Return the (x, y) coordinate for the center point of the cell that contains the specified text.  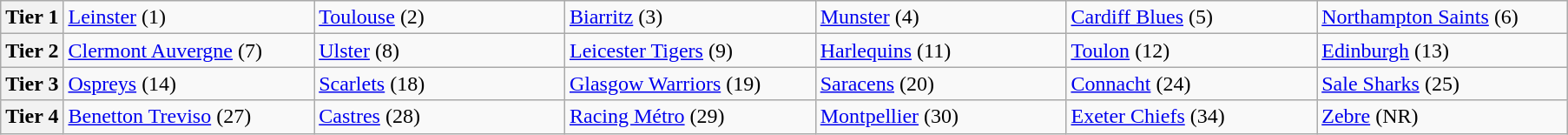
Tier 1 (32, 17)
Ulster (8) (439, 51)
Toulon (12) (1191, 51)
Leinster (1) (189, 17)
Racing Métro (29) (689, 117)
Toulouse (2) (439, 17)
Leicester Tigers (9) (689, 51)
Zebre (NR) (1443, 117)
Castres (28) (439, 117)
Harlequins (11) (941, 51)
Tier 2 (32, 51)
Clermont Auvergne (7) (189, 51)
Edinburgh (13) (1443, 51)
Scarlets (18) (439, 84)
Ospreys (14) (189, 84)
Montpellier (30) (941, 117)
Saracens (20) (941, 84)
Northampton Saints (6) (1443, 17)
Connacht (24) (1191, 84)
Benetton Treviso (27) (189, 117)
Munster (4) (941, 17)
Cardiff Blues (5) (1191, 17)
Exeter Chiefs (34) (1191, 117)
Glasgow Warriors (19) (689, 84)
Tier 3 (32, 84)
Biarritz (3) (689, 17)
Sale Sharks (25) (1443, 84)
Tier 4 (32, 117)
